From the cell containing the given text, extract its center point as [x, y] coordinate. 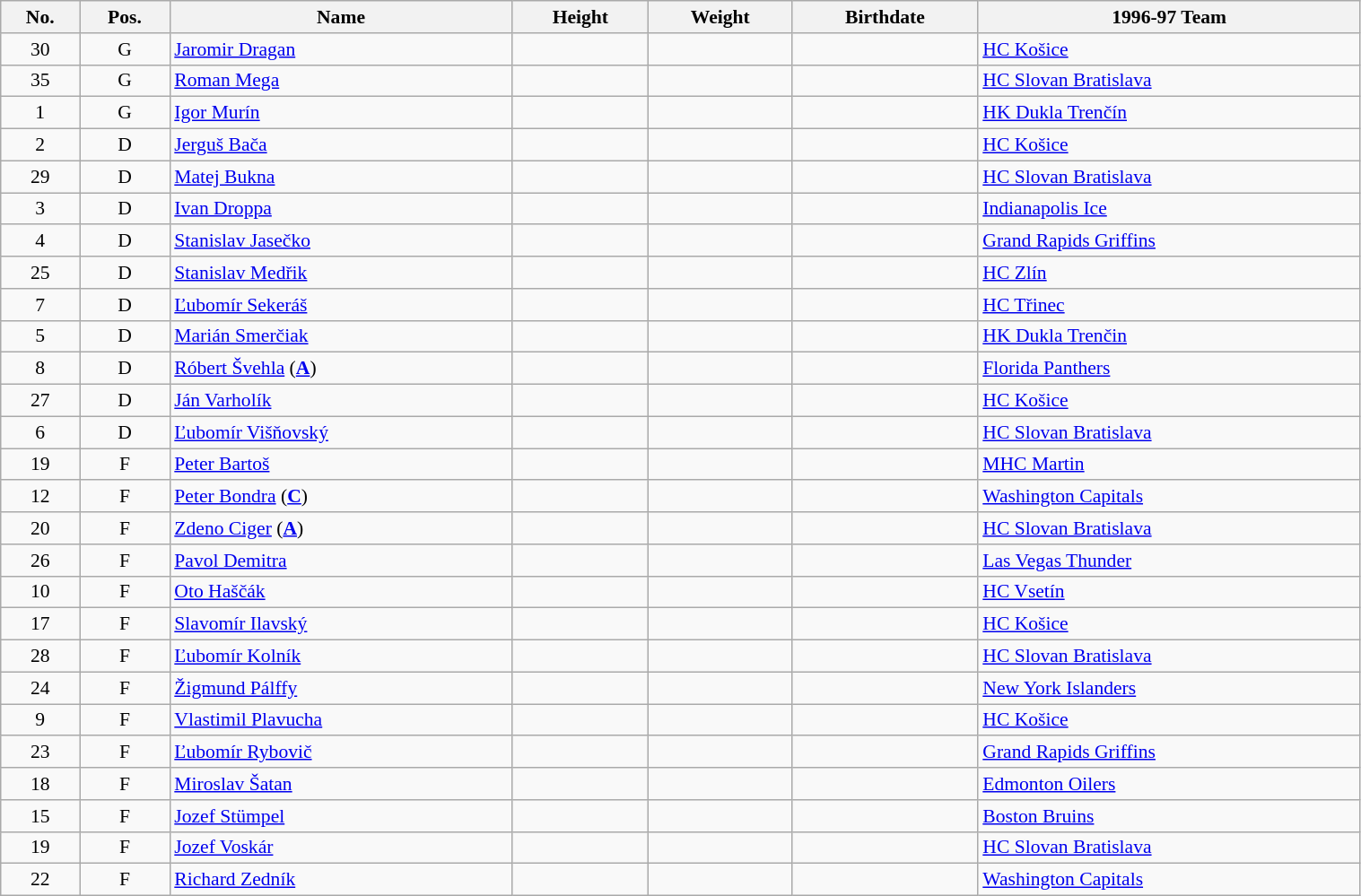
35 [40, 81]
Igor Murín [341, 113]
Jerguš Bača [341, 145]
29 [40, 177]
Róbert Švehla (A) [341, 369]
Edmonton Oilers [1169, 784]
Pos. [126, 17]
Richard Zedník [341, 880]
New York Islanders [1169, 688]
Ľubomír Višňovský [341, 432]
4 [40, 241]
9 [40, 720]
Pavol Demitra [341, 561]
5 [40, 336]
1996-97 Team [1169, 17]
HK Dukla Trenčin [1169, 336]
Name [341, 17]
7 [40, 305]
22 [40, 880]
10 [40, 592]
20 [40, 528]
Roman Mega [341, 81]
Stanislav Medřik [341, 273]
Florida Panthers [1169, 369]
Marián Smerčiak [341, 336]
8 [40, 369]
Žigmund Pálffy [341, 688]
Zdeno Ciger (A) [341, 528]
HC Zlín [1169, 273]
6 [40, 432]
3 [40, 209]
Boston Bruins [1169, 816]
Vlastimil Plavucha [341, 720]
Ľubomír Sekeráš [341, 305]
1 [40, 113]
Jaromir Dragan [341, 49]
27 [40, 401]
Jozef Stümpel [341, 816]
HC Vsetín [1169, 592]
Miroslav Šatan [341, 784]
Stanislav Jasečko [341, 241]
23 [40, 752]
2 [40, 145]
17 [40, 624]
Ľubomír Kolník [341, 657]
Matej Bukna [341, 177]
Indianapolis Ice [1169, 209]
HK Dukla Trenčín [1169, 113]
24 [40, 688]
HC Třinec [1169, 305]
MHC Martin [1169, 465]
Birthdate [886, 17]
Slavomír Ilavský [341, 624]
No. [40, 17]
Peter Bondra (C) [341, 497]
Jozef Voskár [341, 848]
Weight [720, 17]
12 [40, 497]
15 [40, 816]
Peter Bartoš [341, 465]
Oto Haščák [341, 592]
Ľubomír Rybovič [341, 752]
Height [580, 17]
30 [40, 49]
Ivan Droppa [341, 209]
18 [40, 784]
Las Vegas Thunder [1169, 561]
26 [40, 561]
28 [40, 657]
25 [40, 273]
Ján Varholík [341, 401]
